Capture the cell that displays the provided text and extract its [X, Y] central coordinate. 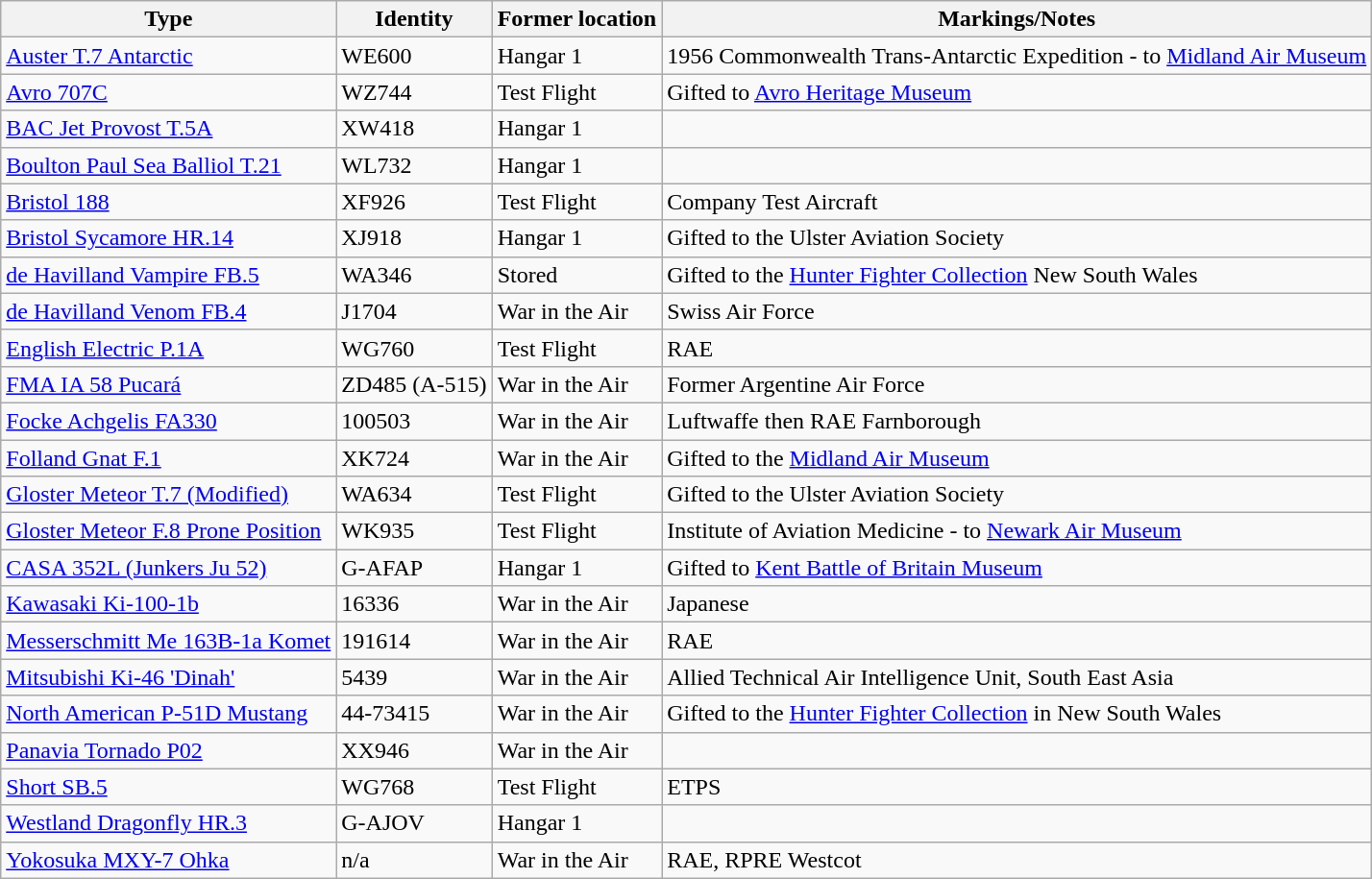
Institute of Aviation Medicine - to Newark Air Museum [1017, 531]
Type [169, 19]
Boulton Paul Sea Balliol T.21 [169, 165]
XJ918 [414, 238]
North American P-51D Mustang [169, 714]
CASA 352L (Junkers Ju 52) [169, 568]
WG768 [414, 787]
XW418 [414, 129]
BAC Jet Provost T.5A [169, 129]
WE600 [414, 56]
WK935 [414, 531]
Former Argentine Air Force [1017, 384]
Gifted to the Hunter Fighter Collection New South Wales [1017, 275]
Japanese [1017, 604]
WG760 [414, 348]
G-AJOV [414, 823]
Gifted to Avro Heritage Museum [1017, 92]
Avro 707C [169, 92]
n/a [414, 860]
Swiss Air Force [1017, 311]
Messerschmitt Me 163B-1a Komet [169, 641]
Former location [576, 19]
G-AFAP [414, 568]
Gloster Meteor F.8 Prone Position [169, 531]
Westland Dragonfly HR.3 [169, 823]
FMA IA 58 Pucará [169, 384]
XX946 [414, 750]
Identity [414, 19]
WA346 [414, 275]
Gifted to Kent Battle of Britain Museum [1017, 568]
191614 [414, 641]
5439 [414, 677]
de Havilland Venom FB.4 [169, 311]
Panavia Tornado P02 [169, 750]
Luftwaffe then RAE Farnborough [1017, 421]
Markings/Notes [1017, 19]
XF926 [414, 202]
WA634 [414, 495]
Gifted to the Hunter Fighter Collection in New South Wales [1017, 714]
XK724 [414, 458]
Gifted to the Midland Air Museum [1017, 458]
ZD485 (A-515) [414, 384]
Stored [576, 275]
Auster T.7 Antarctic [169, 56]
44-73415 [414, 714]
ETPS [1017, 787]
Bristol Sycamore HR.14 [169, 238]
16336 [414, 604]
Gloster Meteor T.7 (Modified) [169, 495]
1956 Commonwealth Trans-Antarctic Expedition - to Midland Air Museum [1017, 56]
WL732 [414, 165]
English Electric P.1A [169, 348]
Kawasaki Ki-100-1b [169, 604]
de Havilland Vampire FB.5 [169, 275]
J1704 [414, 311]
Bristol 188 [169, 202]
100503 [414, 421]
Allied Technical Air Intelligence Unit, South East Asia [1017, 677]
Folland Gnat F.1 [169, 458]
Yokosuka MXY-7 Ohka [169, 860]
Focke Achgelis FA330 [169, 421]
Short SB.5 [169, 787]
Mitsubishi Ki-46 'Dinah' [169, 677]
Company Test Aircraft [1017, 202]
WZ744 [414, 92]
RAE, RPRE Westcot [1017, 860]
